Find where the given text appears and provide that cell's center as [X, Y] coordinate. 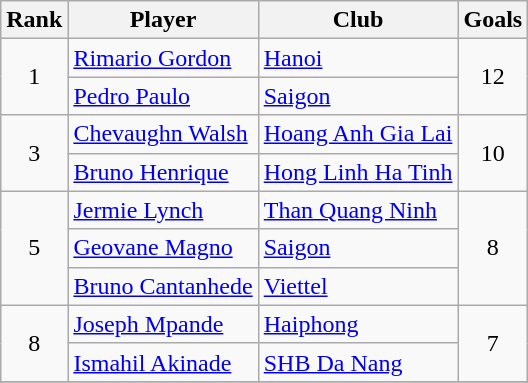
10 [493, 153]
Club [358, 20]
Rimario Gordon [163, 58]
3 [34, 153]
Hoang Anh Gia Lai [358, 134]
5 [34, 248]
Haiphong [358, 324]
Goals [493, 20]
Ismahil Akinade [163, 362]
Hanoi [358, 58]
Rank [34, 20]
Jermie Lynch [163, 210]
Hong Linh Ha Tinh [358, 172]
Than Quang Ninh [358, 210]
12 [493, 77]
1 [34, 77]
7 [493, 343]
Bruno Henrique [163, 172]
Joseph Mpande [163, 324]
Player [163, 20]
Geovane Magno [163, 248]
Bruno Cantanhede [163, 286]
Chevaughn Walsh [163, 134]
Viettel [358, 286]
Pedro Paulo [163, 96]
SHB Da Nang [358, 362]
